Provide the [x, y] coordinate of the cell's center where the given text is located.  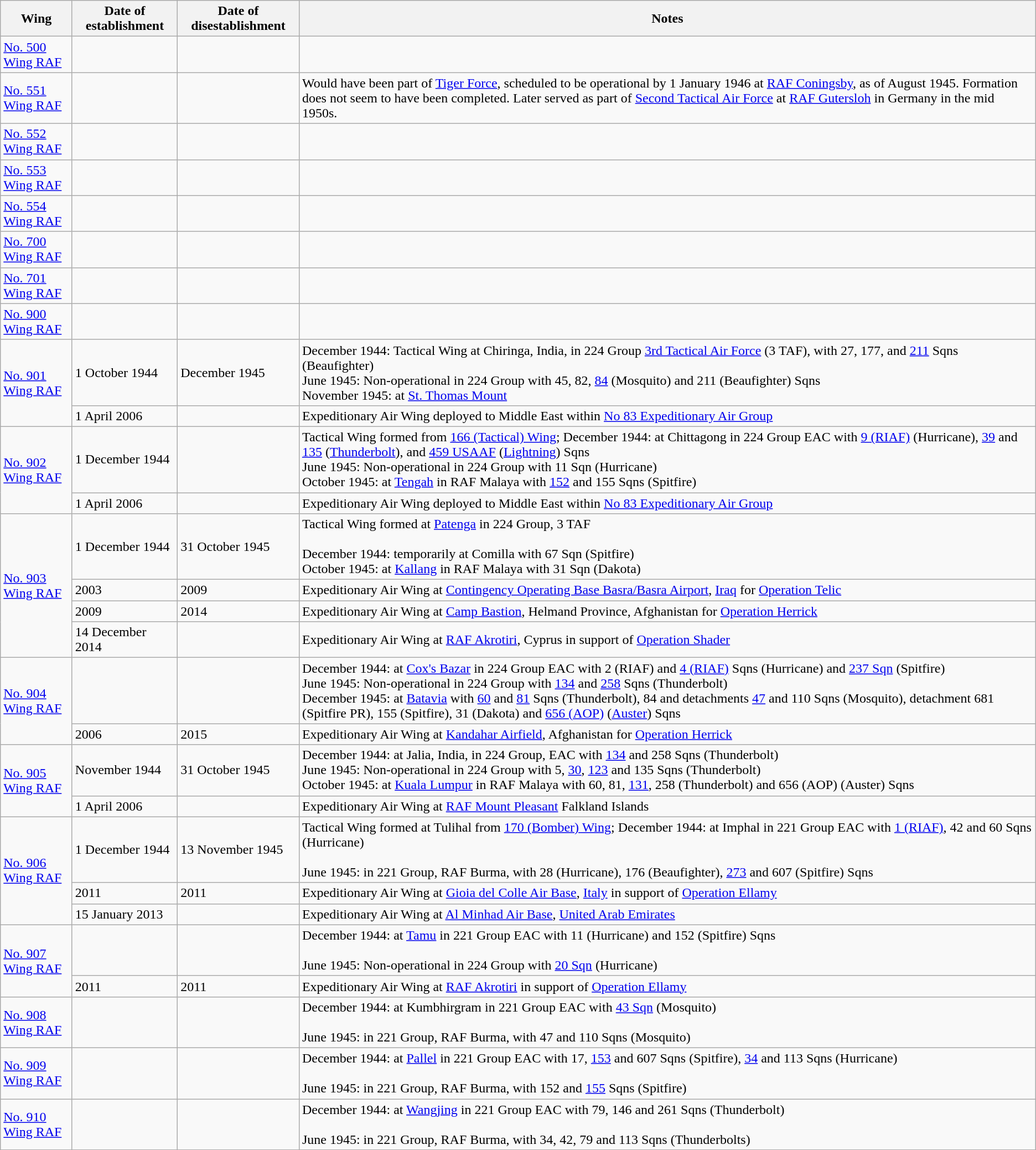
No. 905 Wing RAF [37, 781]
13 November 1945 [239, 849]
2006 [125, 734]
No. 906 Wing RAF [37, 870]
Date of establishment [125, 19]
2015 [239, 734]
No. 910 Wing RAF [37, 1124]
Expeditionary Air Wing at RAF Akrotiri, Cyprus in support of Operation Shader [667, 640]
Expeditionary Air Wing at RAF Mount Pleasant Falkland Islands [667, 806]
No. 554 Wing RAF [37, 214]
December 1945 [239, 372]
December 1944: at Kumbhirgram in 221 Group EAC with 43 Sqn (Mosquito)June 1945: in 221 Group, RAF Burma, with 47 and 110 Sqns (Mosquito) [667, 1022]
Expeditionary Air Wing at RAF Akrotiri in support of Operation Ellamy [667, 986]
No. 701 Wing RAF [37, 286]
2003 [125, 590]
15 January 2013 [125, 914]
2014 [239, 611]
1 October 1944 [125, 372]
No. 901 Wing RAF [37, 383]
No. 903 Wing RAF [37, 586]
Expeditionary Air Wing at Kandahar Airfield, Afghanistan for Operation Herrick [667, 734]
No. 553 Wing RAF [37, 177]
Wing [37, 19]
Expeditionary Air Wing at Gioia del Colle Air Base, Italy in support of Operation Ellamy [667, 893]
Date of disestablishment [239, 19]
Notes [667, 19]
No. 904 Wing RAF [37, 701]
No. 900 Wing RAF [37, 321]
No. 902 Wing RAF [37, 470]
No. 907 Wing RAF [37, 961]
Expeditionary Air Wing at Camp Bastion, Helmand Province, Afghanistan for Operation Herrick [667, 611]
No. 909 Wing RAF [37, 1073]
No. 908 Wing RAF [37, 1022]
November 1944 [125, 770]
No. 551 Wing RAF [37, 98]
Expeditionary Air Wing at Al Minhad Air Base, United Arab Emirates [667, 914]
Expeditionary Air Wing at Contingency Operating Base Basra/Basra Airport, Iraq for Operation Telic [667, 590]
December 1944: at Tamu in 221 Group EAC with 11 (Hurricane) and 152 (Spitfire) SqnsJune 1945: Non-operational in 224 Group with 20 Sqn (Hurricane) [667, 950]
14 December 2014 [125, 640]
No. 552 Wing RAF [37, 142]
No. 700 Wing RAF [37, 249]
No. 500 Wing RAF [37, 54]
